Detect which cell encompasses the target text, then output its [x, y] center coordinate. 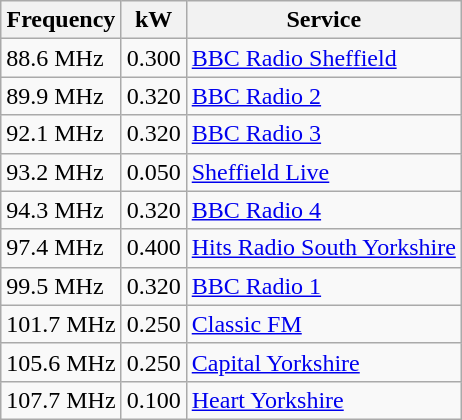
Heart Yorkshire [324, 400]
105.6 MHz [61, 362]
0.050 [154, 172]
89.9 MHz [61, 96]
0.400 [154, 248]
Sheffield Live [324, 172]
BBC Radio 3 [324, 134]
93.2 MHz [61, 172]
97.4 MHz [61, 248]
Frequency [61, 20]
101.7 MHz [61, 324]
Service [324, 20]
kW [154, 20]
Hits Radio South Yorkshire [324, 248]
BBC Radio Sheffield [324, 58]
99.5 MHz [61, 286]
Classic FM [324, 324]
88.6 MHz [61, 58]
BBC Radio 2 [324, 96]
0.300 [154, 58]
94.3 MHz [61, 210]
107.7 MHz [61, 400]
92.1 MHz [61, 134]
Capital Yorkshire [324, 362]
0.100 [154, 400]
BBC Radio 1 [324, 286]
BBC Radio 4 [324, 210]
